Detect which cell encompasses the target text, then output its [x, y] center coordinate. 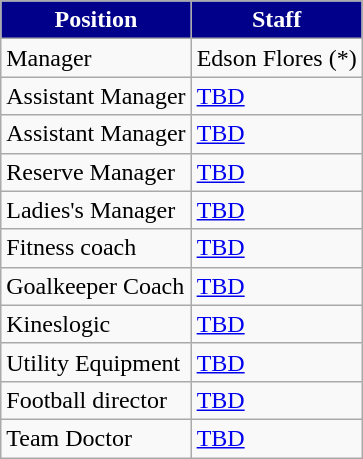
Utility Equipment [96, 362]
Goalkeeper Coach [96, 286]
Position [96, 20]
Ladies's Manager [96, 210]
Football director [96, 400]
Manager [96, 58]
Team Doctor [96, 438]
Staff [276, 20]
Fitness coach [96, 248]
Edson Flores (*) [276, 58]
Reserve Manager [96, 172]
Kineslogic [96, 324]
